Search for the cell housing the specified text and yield its [x, y] center coordinate. 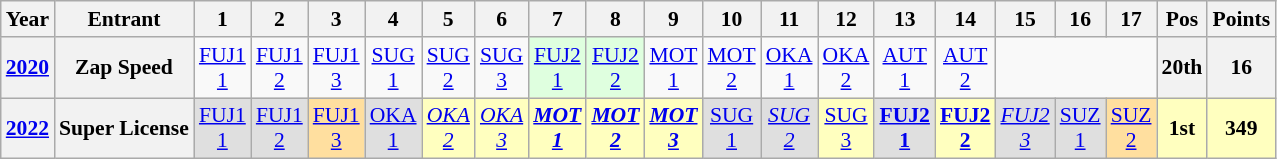
1 [222, 19]
7 [557, 19]
2022 [28, 128]
6 [502, 19]
Zap Speed [124, 68]
20th [1182, 68]
15 [1024, 19]
OKA3 [502, 128]
1st [1182, 128]
14 [965, 19]
Entrant [124, 19]
SUZ1 [1080, 128]
SUZ2 [1132, 128]
Points [1241, 19]
2 [280, 19]
Super License [124, 128]
FUJ23 [1024, 128]
Year [28, 19]
4 [394, 19]
17 [1132, 19]
12 [846, 19]
10 [732, 19]
AUT1 [904, 68]
2020 [28, 68]
AUT2 [965, 68]
Pos [1182, 19]
3 [336, 19]
11 [790, 19]
5 [448, 19]
MOT3 [673, 128]
13 [904, 19]
8 [615, 19]
349 [1241, 128]
9 [673, 19]
